Output the (x, y) coordinate of the center of the cell containing the given text.  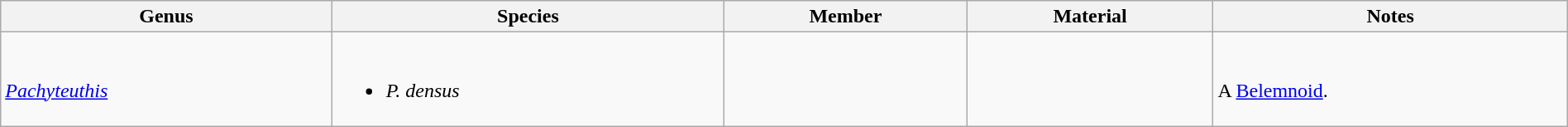
A Belemnoid. (1390, 80)
Genus (166, 17)
Pachyteuthis (166, 80)
Material (1090, 17)
P. densus (528, 80)
Member (846, 17)
Species (528, 17)
Notes (1390, 17)
